Find where the given text appears and provide that cell's center as [X, Y] coordinate. 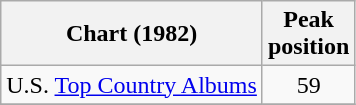
U.S. Top Country Albums [132, 85]
Chart (1982) [132, 34]
59 [308, 85]
Peakposition [308, 34]
